Extract the (X, Y) coordinate from the center of the cell holding the provided text.  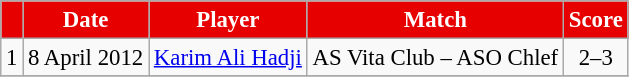
Score (596, 20)
2–3 (596, 58)
Karim Ali Hadji (228, 58)
Match (435, 20)
8 April 2012 (86, 58)
1 (12, 58)
AS Vita Club – ASO Chlef (435, 58)
Player (228, 20)
Date (86, 20)
